Find where the given text appears and provide that cell's center as [X, Y] coordinate. 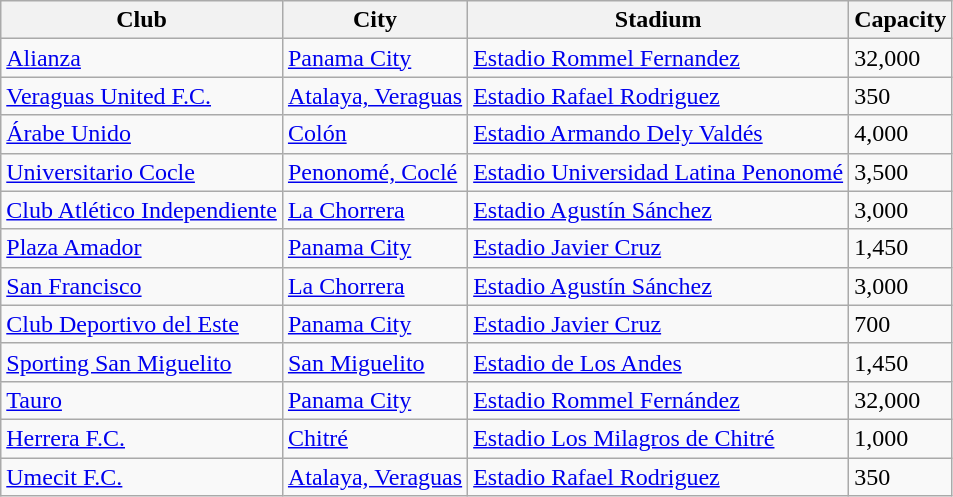
Estadio Rommel Fernandez [658, 58]
1,000 [900, 438]
Universitario Cocle [142, 172]
Estadio Universidad Latina Penonomé [658, 172]
Penonomé, Coclé [374, 172]
Club Deportivo del Este [142, 324]
Herrera F.C. [142, 438]
Veraguas United F.C. [142, 96]
Capacity [900, 20]
San Francisco [142, 286]
3,500 [900, 172]
Estadio de Los Andes [658, 362]
Tauro [142, 400]
Umecit F.C. [142, 477]
Chitré [374, 438]
Árabe Unido [142, 134]
Plaza Amador [142, 248]
Club [142, 20]
Estadio Los Milagros de Chitré [658, 438]
Colón [374, 134]
4,000 [900, 134]
City [374, 20]
Sporting San Miguelito [142, 362]
Club Atlético Independiente [142, 210]
Estadio Rommel Fernández [658, 400]
Stadium [658, 20]
Alianza [142, 58]
Estadio Armando Dely Valdés [658, 134]
San Miguelito [374, 362]
700 [900, 324]
